Capture the cell that displays the provided text and extract its [x, y] central coordinate. 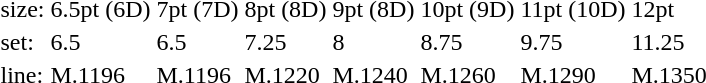
8 [374, 42]
9.75 [573, 42]
7.25 [286, 42]
8.75 [468, 42]
